Scan for the cell matching the given text and deliver its [x, y] coordinate at center. 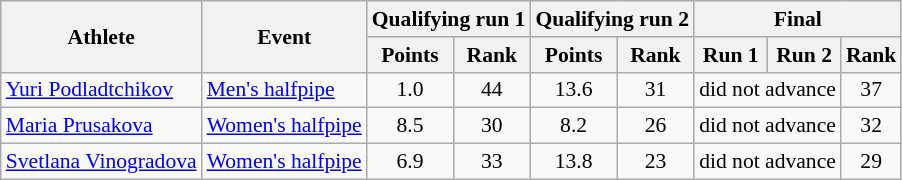
13.8 [573, 162]
32 [872, 126]
37 [872, 90]
Svetlana Vinogradova [102, 162]
Run 1 [730, 55]
8.2 [573, 126]
6.9 [410, 162]
30 [492, 126]
44 [492, 90]
31 [656, 90]
Men's halfpipe [284, 90]
26 [656, 126]
8.5 [410, 126]
Yuri Podladtchikov [102, 90]
29 [872, 162]
Qualifying run 2 [612, 19]
1.0 [410, 90]
Final [798, 19]
23 [656, 162]
Athlete [102, 36]
Maria Prusakova [102, 126]
33 [492, 162]
13.6 [573, 90]
Run 2 [804, 55]
Event [284, 36]
Qualifying run 1 [449, 19]
